Detect which cell encompasses the target text, then output its [x, y] center coordinate. 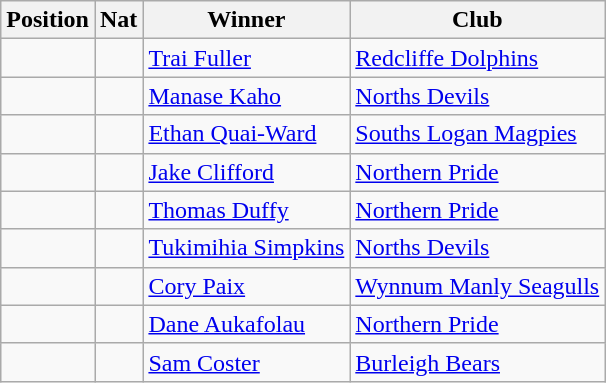
Wynnum Manly Seagulls [478, 286]
Nat [118, 20]
Trai Fuller [246, 58]
Souths Logan Magpies [478, 134]
Sam Coster [246, 362]
Ethan Quai-Ward [246, 134]
Redcliffe Dolphins [478, 58]
Manase Kaho [246, 96]
Cory Paix [246, 286]
Dane Aukafolau [246, 324]
Club [478, 20]
Winner [246, 20]
Jake Clifford [246, 172]
Position [48, 20]
Burleigh Bears [478, 362]
Tukimihia Simpkins [246, 248]
Thomas Duffy [246, 210]
